Return (X, Y) of the center of cell containing provided text 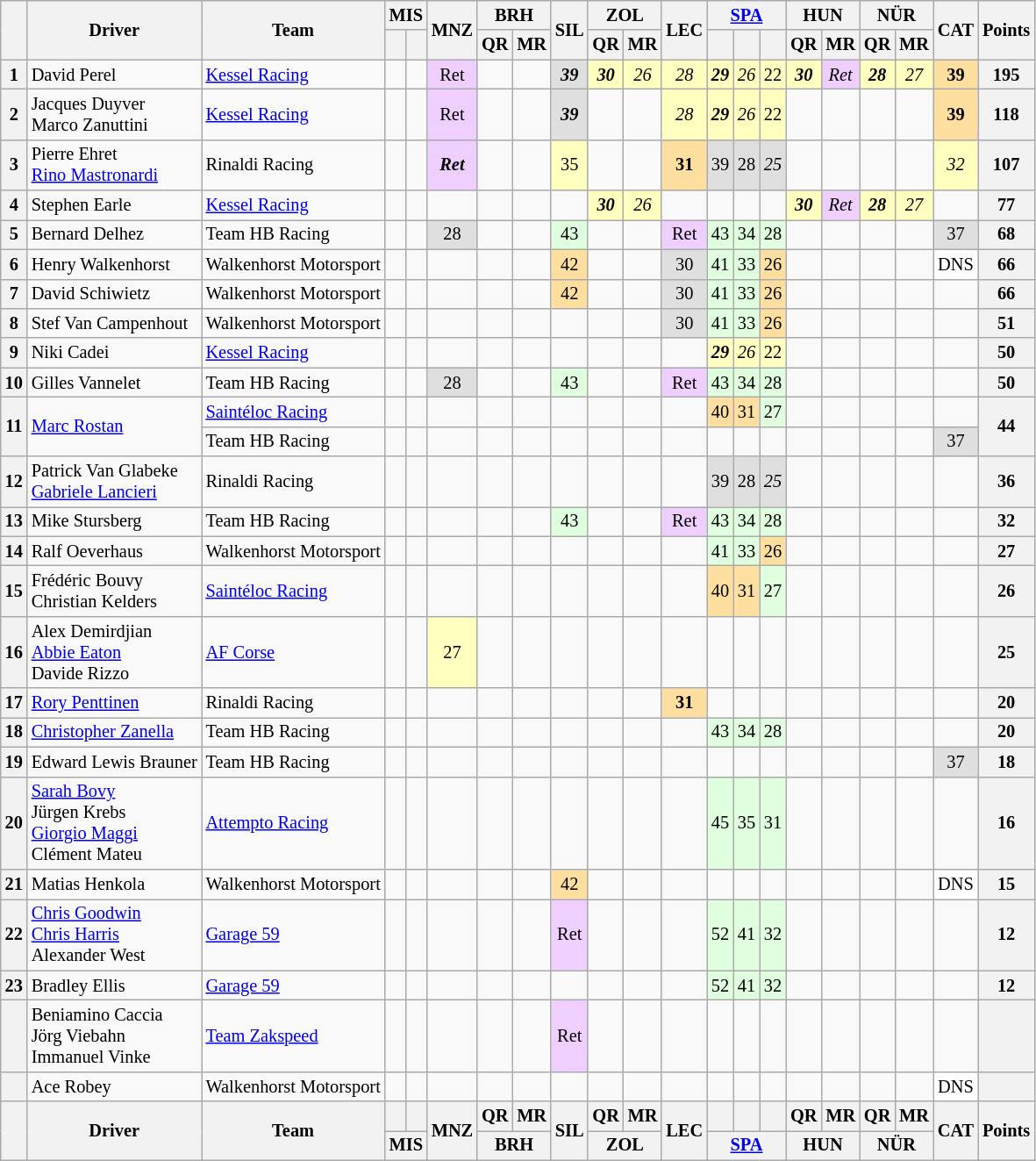
Rory Penttinen (114, 703)
Pierre Ehret Rino Mastronardi (114, 165)
195 (1006, 75)
19 (14, 762)
Frédéric Bouvy Christian Kelders (114, 591)
Niki Cadei (114, 353)
Patrick Van Glabeke Gabriele Lancieri (114, 482)
23 (14, 985)
Ralf Oeverhaus (114, 551)
Chris Goodwin Chris Harris Alexander West (114, 935)
Matias Henkola (114, 884)
Team Zakspeed (293, 1036)
Alex Demirdjian Abbie Eaton Davide Rizzo (114, 652)
David Perel (114, 75)
Christopher Zanella (114, 732)
21 (14, 884)
45 (720, 823)
3 (14, 165)
Gilles Vannelet (114, 383)
Marc Rostan (114, 426)
Attempto Racing (293, 823)
11 (14, 426)
17 (14, 703)
44 (1006, 426)
68 (1006, 234)
9 (14, 353)
2 (14, 114)
Mike Stursberg (114, 521)
Ace Robey (114, 1086)
1 (14, 75)
5 (14, 234)
14 (14, 551)
4 (14, 205)
118 (1006, 114)
Bradley Ellis (114, 985)
77 (1006, 205)
51 (1006, 323)
13 (14, 521)
Beniamino Caccia Jörg Viebahn Immanuel Vinke (114, 1036)
Sarah Bovy Jürgen Krebs Giorgio Maggi Clément Mateu (114, 823)
8 (14, 323)
10 (14, 383)
David Schiwietz (114, 294)
Jacques Duyver Marco Zanuttini (114, 114)
Henry Walkenhorst (114, 264)
Bernard Delhez (114, 234)
Stephen Earle (114, 205)
Edward Lewis Brauner (114, 762)
107 (1006, 165)
Stef Van Campenhout (114, 323)
AF Corse (293, 652)
7 (14, 294)
6 (14, 264)
36 (1006, 482)
